Locate the cell with the specified text and output its (x, y) center coordinate. 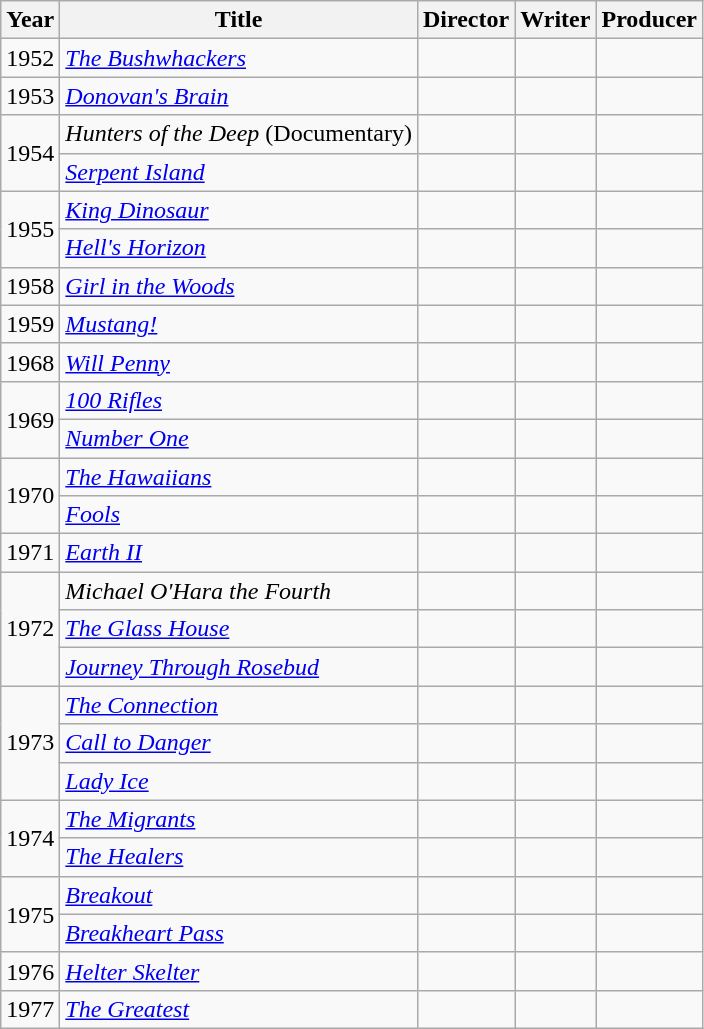
100 Rifles (239, 400)
1973 (30, 743)
The Glass House (239, 629)
1952 (30, 58)
King Dinosaur (239, 210)
The Greatest (239, 1009)
1959 (30, 324)
Donovan's Brain (239, 96)
Earth II (239, 553)
1975 (30, 914)
The Migrants (239, 819)
Michael O'Hara the Fourth (239, 591)
1977 (30, 1009)
1972 (30, 629)
Serpent Island (239, 172)
Breakout (239, 895)
Call to Danger (239, 743)
Title (239, 20)
Lady Ice (239, 781)
1968 (30, 362)
The Healers (239, 857)
Fools (239, 515)
The Hawaiians (239, 477)
1971 (30, 553)
Hunters of the Deep (Documentary) (239, 134)
Hell's Horizon (239, 248)
The Connection (239, 705)
1974 (30, 838)
Breakheart Pass (239, 933)
1954 (30, 153)
The Bushwhackers (239, 58)
Journey Through Rosebud (239, 667)
1953 (30, 96)
Helter Skelter (239, 971)
1969 (30, 419)
Year (30, 20)
Director (466, 20)
Will Penny (239, 362)
Producer (650, 20)
Mustang! (239, 324)
1958 (30, 286)
1970 (30, 496)
Number One (239, 438)
1976 (30, 971)
Writer (556, 20)
1955 (30, 229)
Girl in the Woods (239, 286)
